Return the (X, Y) coordinate for the center point of the cell that contains the specified text.  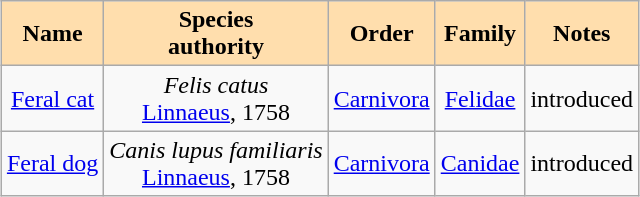
Canidae (480, 164)
Felidae (480, 98)
Feral cat (52, 98)
Family (480, 34)
Name (52, 34)
Canis lupus familiarisLinnaeus, 1758 (216, 164)
Feral dog (52, 164)
Felis catusLinnaeus, 1758 (216, 98)
Notes (582, 34)
Speciesauthority (216, 34)
Order (382, 34)
